From the cell containing the given text, extract its center point as [X, Y] coordinate. 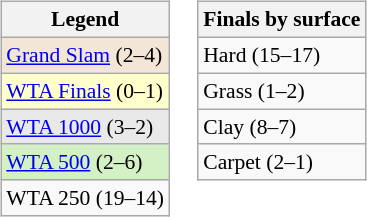
Clay (8–7) [282, 127]
WTA 250 (19–14) [85, 198]
Hard (15–17) [282, 55]
Grass (1–2) [282, 91]
WTA 1000 (3–2) [85, 127]
Finals by surface [282, 20]
Grand Slam (2–4) [85, 55]
Legend [85, 20]
WTA 500 (2–6) [85, 162]
WTA Finals (0–1) [85, 91]
Carpet (2–1) [282, 162]
